From the cell containing the given text, extract its center point as [X, Y] coordinate. 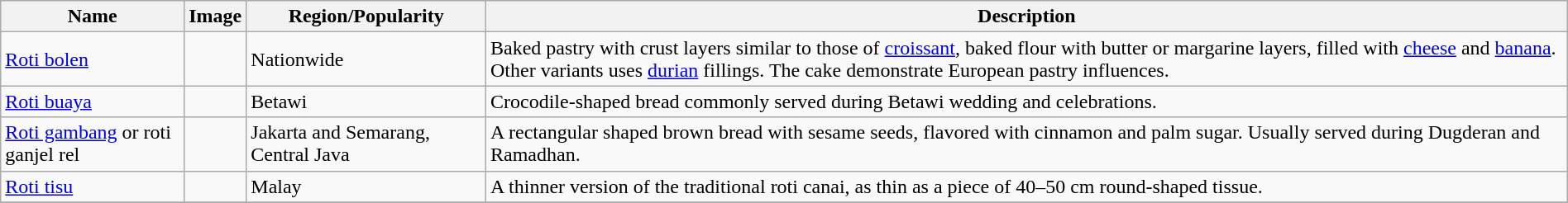
Roti tisu [93, 186]
Roti gambang or roti ganjel rel [93, 144]
Betawi [366, 101]
Roti buaya [93, 101]
Image [215, 17]
Crocodile-shaped bread commonly served during Betawi wedding and celebrations. [1027, 101]
Region/Popularity [366, 17]
A thinner version of the traditional roti canai, as thin as a piece of 40–50 cm round-shaped tissue. [1027, 186]
Jakarta and Semarang, Central Java [366, 144]
Name [93, 17]
Malay [366, 186]
Description [1027, 17]
Nationwide [366, 59]
A rectangular shaped brown bread with sesame seeds, flavored with cinnamon and palm sugar. Usually served during Dugderan and Ramadhan. [1027, 144]
Roti bolen [93, 59]
